Detect which cell encompasses the target text, then output its [X, Y] center coordinate. 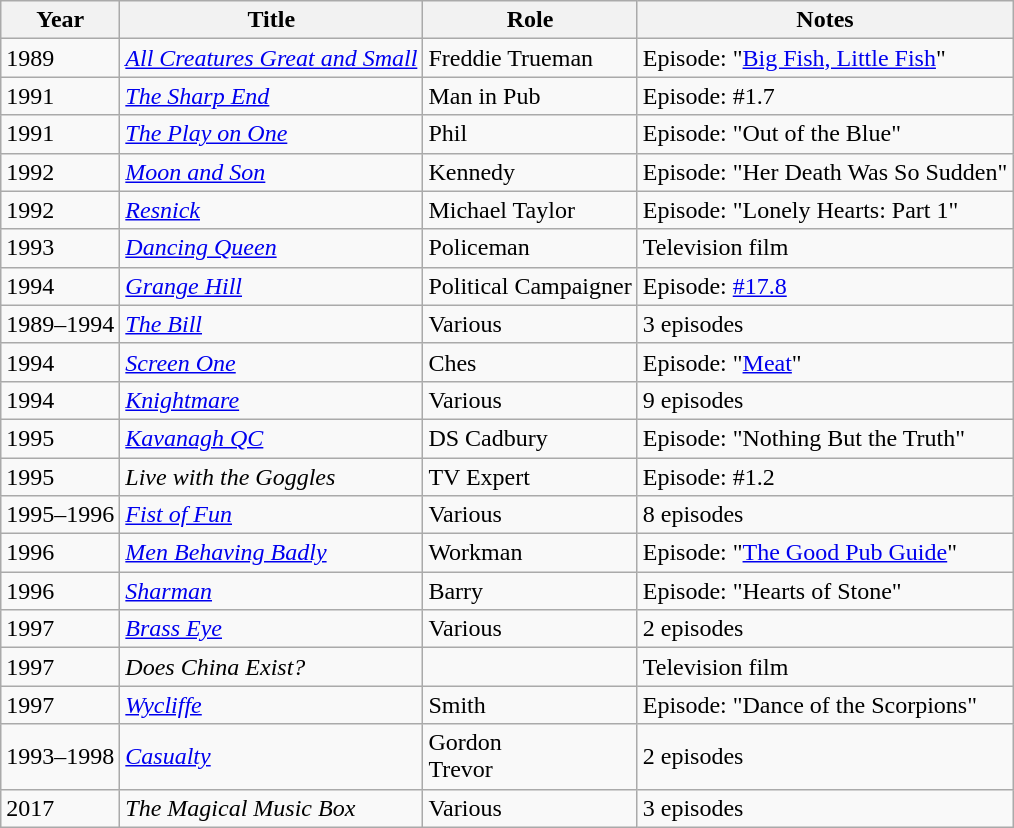
All Creatures Great and Small [272, 58]
Fist of Fun [272, 515]
Michael Taylor [530, 210]
1993–1998 [60, 756]
Wycliffe [272, 705]
Episode: "Nothing But the Truth" [825, 438]
8 episodes [825, 515]
Political Campaigner [530, 286]
Casualty [272, 756]
Grange Hill [272, 286]
TV Expert [530, 477]
Episode: "Meat" [825, 362]
Role [530, 20]
Brass Eye [272, 629]
Sharman [272, 591]
Screen One [272, 362]
1995–1996 [60, 515]
Episode: "Out of the Blue" [825, 134]
DS Cadbury [530, 438]
The Sharp End [272, 96]
Does China Exist? [272, 667]
Episode: #17.8 [825, 286]
Kennedy [530, 172]
Workman [530, 553]
Knightmare [272, 400]
1989 [60, 58]
Man in Pub [530, 96]
Resnick [272, 210]
2017 [60, 808]
Year [60, 20]
Episode: #1.7 [825, 96]
The Bill [272, 324]
Moon and Son [272, 172]
Episode: "Big Fish, Little Fish" [825, 58]
Ches [530, 362]
Episode: "Hearts of Stone" [825, 591]
Episode: "Dance of the Scorpions" [825, 705]
Kavanagh QC [272, 438]
Episode: "The Good Pub Guide" [825, 553]
Live with the Goggles [272, 477]
Barry [530, 591]
Dancing Queen [272, 248]
Men Behaving Badly [272, 553]
Freddie Trueman [530, 58]
Episode: "Her Death Was So Sudden" [825, 172]
The Play on One [272, 134]
Phil [530, 134]
9 episodes [825, 400]
1993 [60, 248]
1989–1994 [60, 324]
Policeman [530, 248]
Notes [825, 20]
Episode: "Lonely Hearts: Part 1" [825, 210]
Title [272, 20]
The Magical Music Box [272, 808]
GordonTrevor [530, 756]
Smith [530, 705]
Episode: #1.2 [825, 477]
